Return [x, y] of the center of cell containing provided text 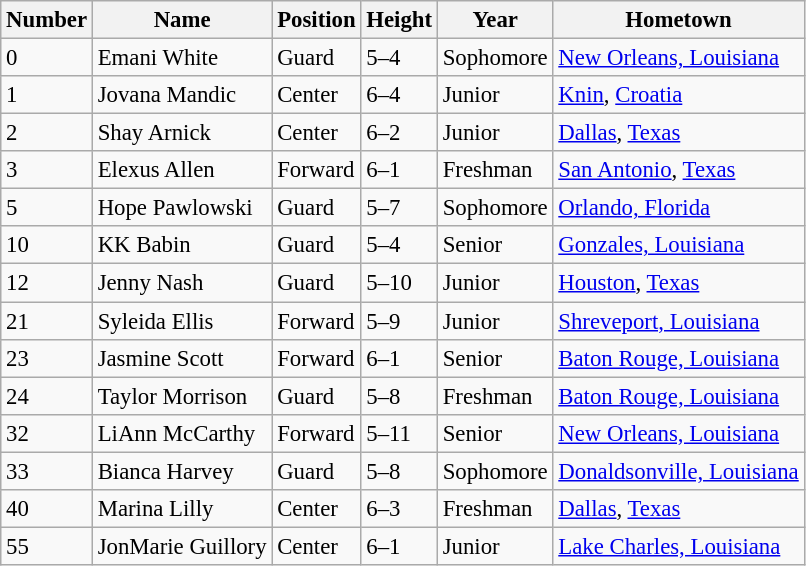
Jasmine Scott [182, 358]
6–3 [399, 509]
Year [495, 20]
Jenny Nash [182, 283]
Marina Lilly [182, 509]
Name [182, 20]
Number [47, 20]
2 [47, 133]
Syleida Ellis [182, 321]
Knin, Croatia [678, 95]
Jovana Mandic [182, 95]
40 [47, 509]
Taylor Morrison [182, 396]
3 [47, 170]
6–2 [399, 133]
Donaldsonville, Louisiana [678, 471]
Emani White [182, 58]
Elexus Allen [182, 170]
24 [47, 396]
0 [47, 58]
Hope Pawlowski [182, 208]
21 [47, 321]
Shay Arnick [182, 133]
5–7 [399, 208]
55 [47, 546]
Orlando, Florida [678, 208]
JonMarie Guillory [182, 546]
LiAnn McCarthy [182, 433]
32 [47, 433]
Position [316, 20]
10 [47, 245]
Lake Charles, Louisiana [678, 546]
KK Babin [182, 245]
5–10 [399, 283]
1 [47, 95]
San Antonio, Texas [678, 170]
5 [47, 208]
Bianca Harvey [182, 471]
Shreveport, Louisiana [678, 321]
Hometown [678, 20]
6–4 [399, 95]
23 [47, 358]
33 [47, 471]
Height [399, 20]
Gonzales, Louisiana [678, 245]
12 [47, 283]
5–11 [399, 433]
Houston, Texas [678, 283]
5–9 [399, 321]
